Pinpoint the cell where the given text exists, returning its [x, y] midpoint coordinate. 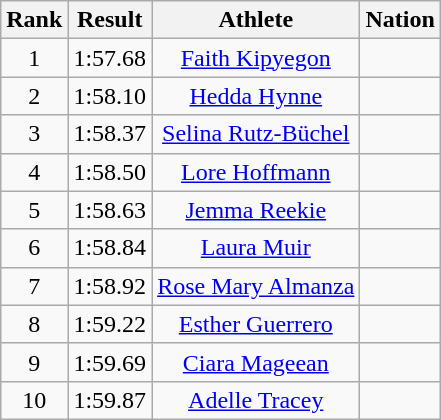
Adelle Tracey [256, 400]
Selina Rutz-Büchel [256, 134]
8 [34, 324]
1:58.10 [110, 96]
Rank [34, 20]
3 [34, 134]
1:59.87 [110, 400]
1:58.92 [110, 286]
Laura Muir [256, 248]
Hedda Hynne [256, 96]
Esther Guerrero [256, 324]
1:59.22 [110, 324]
Athlete [256, 20]
Nation [400, 20]
7 [34, 286]
1:58.63 [110, 210]
1:59.69 [110, 362]
10 [34, 400]
1:58.84 [110, 248]
1:57.68 [110, 58]
1 [34, 58]
9 [34, 362]
Ciara Mageean [256, 362]
4 [34, 172]
Lore Hoffmann [256, 172]
1:58.37 [110, 134]
Faith Kipyegon [256, 58]
6 [34, 248]
Result [110, 20]
5 [34, 210]
Rose Mary Almanza [256, 286]
2 [34, 96]
1:58.50 [110, 172]
Jemma Reekie [256, 210]
